Detect which cell encompasses the target text, then output its (X, Y) center coordinate. 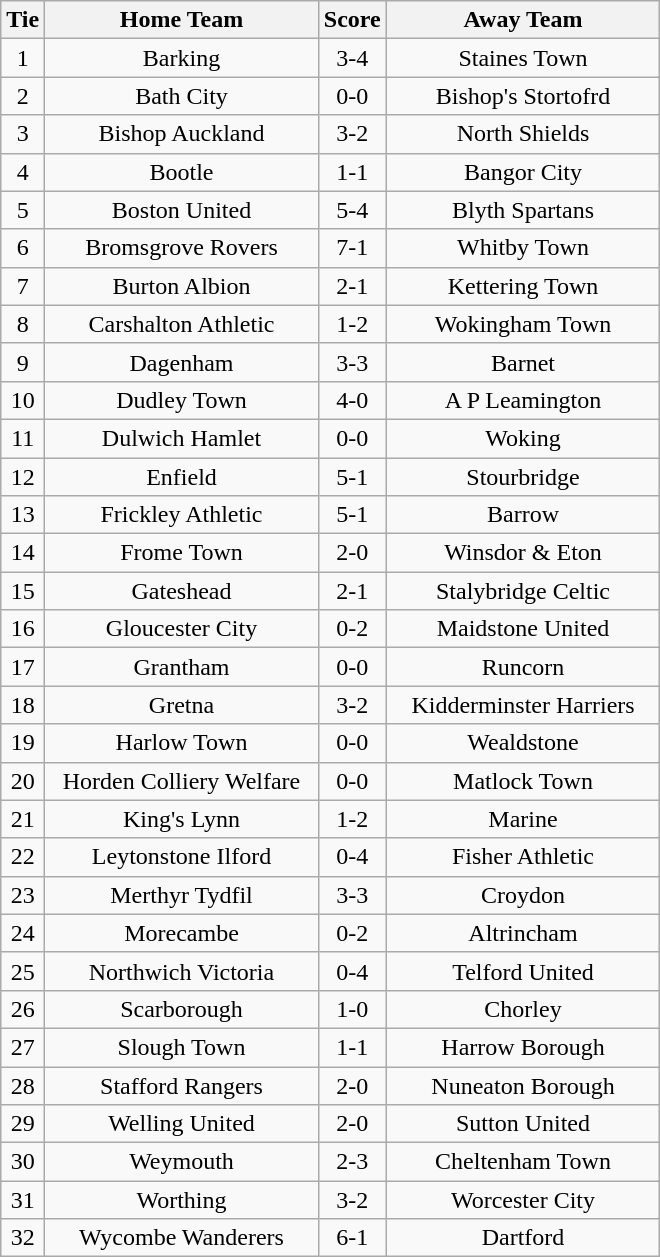
21 (23, 819)
Grantham (182, 667)
2 (23, 96)
Bangor City (523, 172)
1 (23, 58)
Runcorn (523, 667)
Kettering Town (523, 286)
7-1 (352, 248)
16 (23, 629)
Fisher Athletic (523, 857)
5 (23, 210)
Stourbridge (523, 477)
Frome Town (182, 553)
Away Team (523, 20)
Dudley Town (182, 400)
29 (23, 1124)
Barking (182, 58)
24 (23, 933)
Wycombe Wanderers (182, 1238)
Dartford (523, 1238)
Worcester City (523, 1200)
North Shields (523, 134)
Enfield (182, 477)
8 (23, 324)
Sutton United (523, 1124)
28 (23, 1085)
Barrow (523, 515)
Tie (23, 20)
Bath City (182, 96)
6 (23, 248)
Stalybridge Celtic (523, 591)
17 (23, 667)
Bromsgrove Rovers (182, 248)
Bootle (182, 172)
Merthyr Tydfil (182, 895)
31 (23, 1200)
5-4 (352, 210)
Harlow Town (182, 743)
Frickley Athletic (182, 515)
30 (23, 1162)
25 (23, 971)
Whitby Town (523, 248)
Burton Albion (182, 286)
2-3 (352, 1162)
13 (23, 515)
11 (23, 438)
Croydon (523, 895)
A P Leamington (523, 400)
Gretna (182, 705)
King's Lynn (182, 819)
Carshalton Athletic (182, 324)
Blyth Spartans (523, 210)
4 (23, 172)
12 (23, 477)
14 (23, 553)
1-0 (352, 1009)
Dagenham (182, 362)
Scarborough (182, 1009)
9 (23, 362)
Morecambe (182, 933)
Slough Town (182, 1047)
Kidderminster Harriers (523, 705)
Gloucester City (182, 629)
Winsdor & Eton (523, 553)
20 (23, 781)
27 (23, 1047)
Telford United (523, 971)
Northwich Victoria (182, 971)
Worthing (182, 1200)
Harrow Borough (523, 1047)
19 (23, 743)
Nuneaton Borough (523, 1085)
Bishop's Stortofrd (523, 96)
Barnet (523, 362)
26 (23, 1009)
4-0 (352, 400)
Welling United (182, 1124)
Weymouth (182, 1162)
Boston United (182, 210)
Score (352, 20)
10 (23, 400)
Wealdstone (523, 743)
Cheltenham Town (523, 1162)
Leytonstone Ilford (182, 857)
3-4 (352, 58)
Gateshead (182, 591)
Home Team (182, 20)
Chorley (523, 1009)
32 (23, 1238)
18 (23, 705)
Horden Colliery Welfare (182, 781)
Marine (523, 819)
15 (23, 591)
6-1 (352, 1238)
23 (23, 895)
Matlock Town (523, 781)
Wokingham Town (523, 324)
Maidstone United (523, 629)
22 (23, 857)
Dulwich Hamlet (182, 438)
3 (23, 134)
Altrincham (523, 933)
7 (23, 286)
Staines Town (523, 58)
Woking (523, 438)
Bishop Auckland (182, 134)
Stafford Rangers (182, 1085)
